Return [x, y] of the center of cell containing provided text 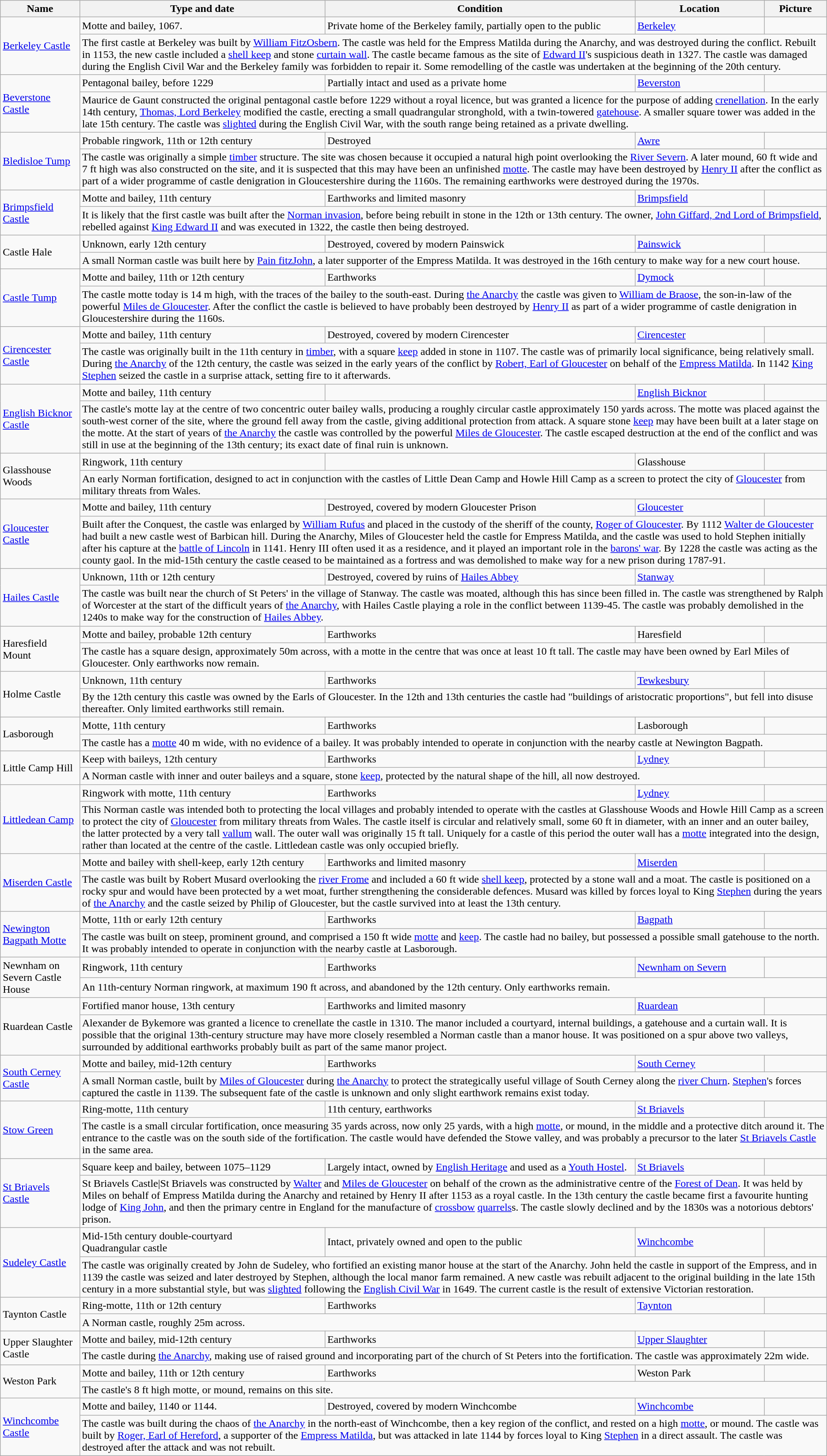
Motte and bailey, 1067. [202, 26]
Cirencester Castle [40, 355]
Condition [480, 9]
A Norman castle, roughly 25m across. [453, 1323]
Motte and bailey with shell-keep, early 12th century [202, 862]
Gloucester Castle [40, 534]
Awre [700, 141]
Ruardean Castle [40, 1026]
Newnham on Severn Castle House [40, 977]
Probable ringwork, 11th or 12th century [202, 141]
Brimpsfield Castle [40, 212]
Ring-motte, 11th century [202, 1109]
Beverstone Castle [40, 103]
Newington Bagpath Motte [40, 934]
Picture [795, 9]
Ruardean [700, 1006]
Ringwork with motte, 11th century [202, 793]
Upper Slaughter Castle [40, 1348]
Motte and bailey, probable 12th century [202, 634]
Motte and bailey, 1140 or 1144. [202, 1406]
Castle Hale [40, 252]
Sudeley Castle [40, 1262]
Cirencester [700, 335]
South Cerney Castle [40, 1078]
Destroyed, covered by ruins of Hailes Abbey [480, 577]
Unknown, 11th century [202, 680]
Ring-motte, 11th or 12th century [202, 1306]
Partially intact and used as a private home [480, 83]
Stanway [700, 577]
Destroyed [480, 141]
A Norman castle with inner and outer baileys and a square, stone keep, protected by the natural shape of the hill, all now destroyed. [453, 776]
Upper Slaughter [700, 1339]
11th century, earthworks [480, 1109]
Beverston [700, 83]
Bagpath [700, 920]
Taynton [700, 1306]
Berkeley [700, 26]
Fortified manor house, 13th century [202, 1006]
Miserden [700, 862]
Brimpsfield [700, 198]
Glasshouse [700, 462]
Gloucester [700, 507]
Type and date [202, 9]
Glasshouse Woods [40, 476]
Bledisloe Tump [40, 161]
Mid-15th century double-courtyardQuadrangular castle [202, 1242]
Intact, privately owned and open to the public [480, 1242]
The castle's 8 ft high motte, or mound, remains on this site. [453, 1390]
English Bicknor [700, 393]
Square keep and bailey, between 1075–1129 [202, 1166]
South Cerney [700, 1063]
Winchcombe Castle [40, 1427]
Hailes Castle [40, 597]
Haresfield [700, 634]
Destroyed, covered by modern Painswick [480, 244]
Stow Green [40, 1129]
Tewkesbury [700, 680]
St Briavels Castle [40, 1193]
English Bicknor Castle [40, 419]
Unknown, early 12th century [202, 244]
Castle Tump [40, 297]
Haresfield Mount [40, 649]
Newnham on Severn [700, 967]
Pentagonal bailey, before 1229 [202, 83]
Holme Castle [40, 694]
Name [40, 9]
Motte, 11th or early 12th century [202, 920]
Little Camp Hill [40, 768]
Destroyed, covered by modern Cirencester [480, 335]
Painswick [700, 244]
Motte, 11th century [202, 725]
An 11th-century Norman ringwork, at maximum 190 ft across, and abandoned by the 12th century. Only earthworks remain. [453, 987]
Largely intact, owned by English Heritage and used as a Youth Hostel. [480, 1166]
Private home of the Berkeley family, partially open to the public [480, 26]
Destroyed, covered by modern Winchcombe [480, 1406]
Unknown, 11th or 12th century [202, 577]
Taynton Castle [40, 1314]
Dymock [700, 277]
Littledean Camp [40, 819]
Keep with baileys, 12th century [202, 759]
Berkeley Castle [40, 46]
Destroyed, covered by modern Gloucester Prison [480, 507]
Location [700, 9]
Miserden Castle [40, 883]
